Capture the cell that displays the provided text and extract its (x, y) central coordinate. 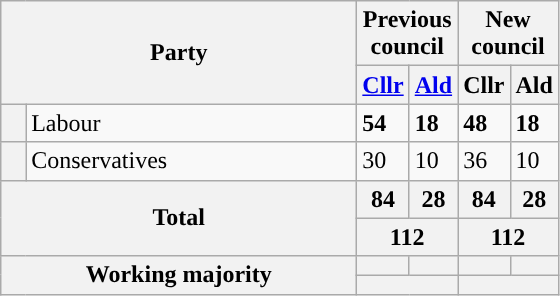
Previous council (408, 34)
Conservatives (192, 161)
Working majority (179, 275)
54 (383, 123)
36 (484, 161)
New council (508, 34)
30 (383, 161)
Party (179, 52)
Labour (192, 123)
Total (179, 218)
48 (484, 123)
